Pinpoint the cell where the given text exists, returning its (X, Y) midpoint coordinate. 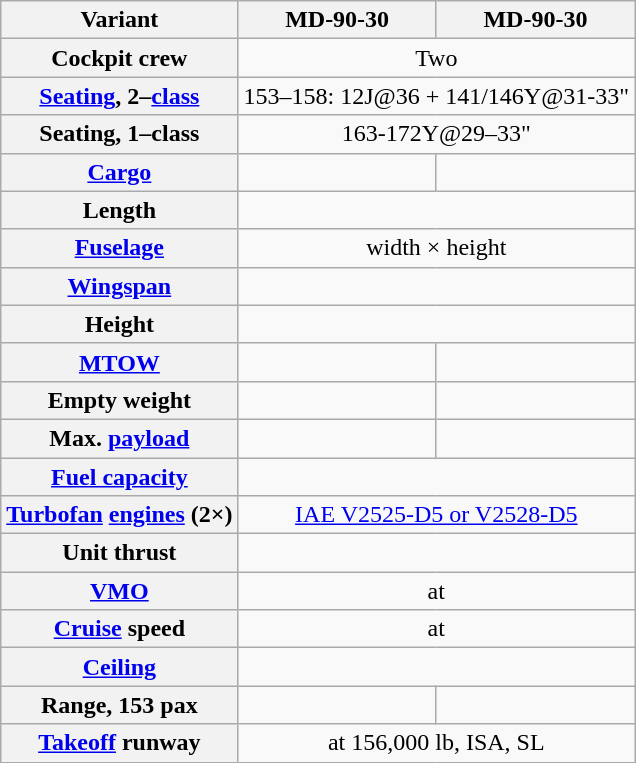
Empty weight (120, 400)
at 156,000 lb, ISA, SL (436, 743)
Range, 153 pax (120, 705)
Length (120, 210)
Takeoff runway (120, 743)
Fuel capacity (120, 477)
163-172Y@29–33" (436, 134)
MTOW (120, 362)
Cargo (120, 172)
Cruise speed (120, 629)
Ceiling (120, 667)
Max. payload (120, 438)
Two (436, 58)
Seating, 1–class (120, 134)
Height (120, 324)
VMO (120, 591)
Wingspan (120, 286)
Seating, 2–class (120, 96)
IAE V2525-D5 or V2528-D5 (436, 515)
width × height (436, 248)
Fuselage (120, 248)
153–158: 12J@36 + 141/146Y@31-33" (436, 96)
Cockpit crew (120, 58)
Turbofan engines (2×) (120, 515)
Variant (120, 20)
Unit thrust (120, 553)
